Provide the [x, y] coordinate of the cell's center where the given text is located.  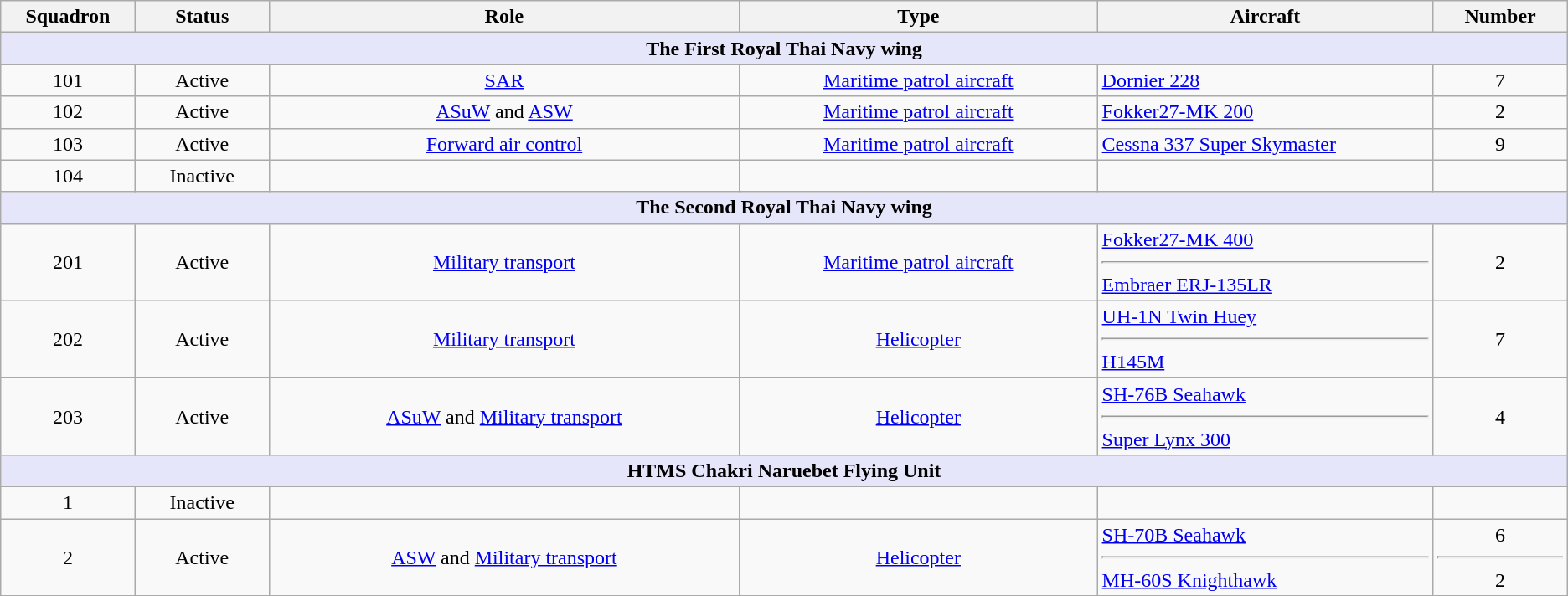
203 [68, 416]
SH-76B Seahawk Super Lynx 300 [1265, 416]
HTMS Chakri Naruebet Flying Unit [784, 470]
SH-70B Seahawk MH-60S Knighthawk [1265, 557]
UH-1N Twin Huey H145M [1265, 339]
Squadron [68, 17]
62 [1500, 557]
Cessna 337 Super Skymaster [1265, 144]
ASuW and ASW [504, 112]
4 [1500, 416]
Forward air control [504, 144]
Aircraft [1265, 17]
Status [202, 17]
SAR [504, 80]
ASuW and Military transport [504, 416]
Number [1500, 17]
The First Royal Thai Navy wing [784, 49]
ASW and Military transport [504, 557]
104 [68, 176]
101 [68, 80]
202 [68, 339]
1 [68, 502]
9 [1500, 144]
Type [919, 17]
201 [68, 262]
The Second Royal Thai Navy wing [784, 208]
Dornier 228 [1265, 80]
102 [68, 112]
Role [504, 17]
Fokker27-MK 200 [1265, 112]
103 [68, 144]
Fokker27-MK 400 Embraer ERJ-135LR [1265, 262]
